Extract the [X, Y] coordinate from the center of the cell holding the provided text.  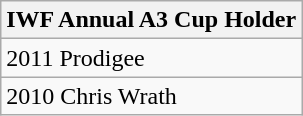
2011 Prodigee [152, 58]
2010 Chris Wrath [152, 96]
IWF Annual A3 Cup Holder [152, 20]
